Provide the [x, y] coordinate of the cell's center where the given text is located.  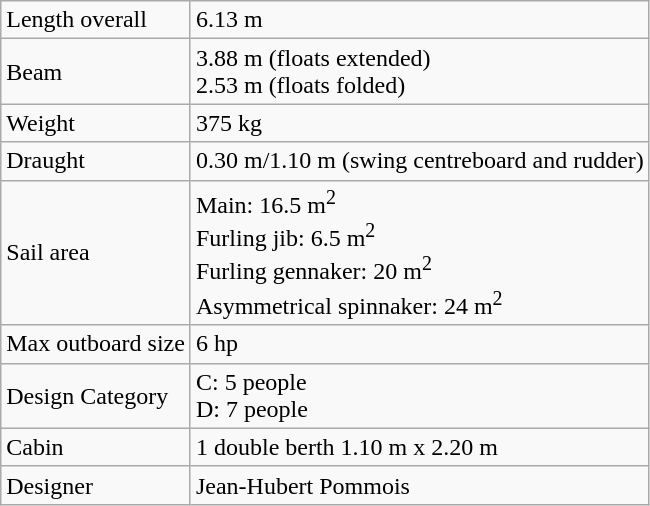
Cabin [96, 447]
6.13 m [420, 20]
Length overall [96, 20]
3.88 m (floats extended)2.53 m (floats folded) [420, 72]
1 double berth 1.10 m x 2.20 m [420, 447]
Max outboard size [96, 344]
Jean-Hubert Pommois [420, 485]
C: 5 peopleD: 7 people [420, 396]
Design Category [96, 396]
Sail area [96, 252]
0.30 m/1.10 m (swing centreboard and rudder) [420, 161]
Designer [96, 485]
Main: 16.5 m2Furling jib: 6.5 m2Furling gennaker: 20 m2Asymmetrical spinnaker: 24 m2 [420, 252]
Draught [96, 161]
Weight [96, 123]
6 hp [420, 344]
Beam [96, 72]
375 kg [420, 123]
